From the cell containing the given text, extract its center point as (x, y) coordinate. 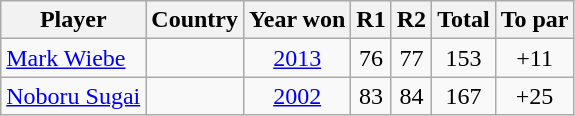
84 (411, 96)
Noboru Sugai (74, 96)
Country (195, 20)
+11 (534, 58)
153 (464, 58)
Total (464, 20)
Player (74, 20)
Mark Wiebe (74, 58)
76 (371, 58)
R1 (371, 20)
To par (534, 20)
167 (464, 96)
R2 (411, 20)
83 (371, 96)
+25 (534, 96)
2013 (298, 58)
77 (411, 58)
Year won (298, 20)
2002 (298, 96)
